Scan for the cell matching the given text and deliver its [x, y] coordinate at center. 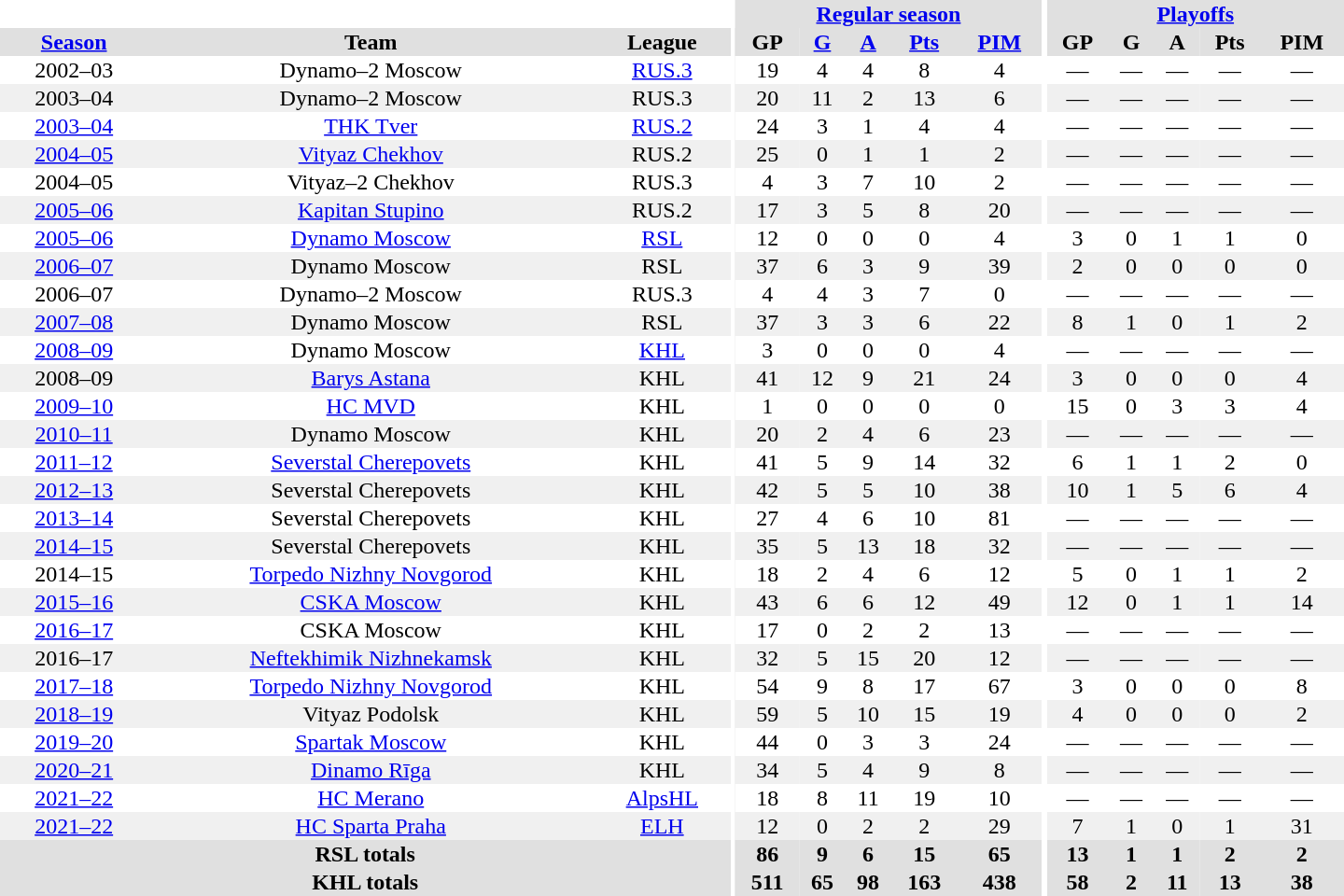
39 [1000, 266]
511 [767, 882]
23 [1000, 434]
2018–19 [74, 714]
29 [1000, 826]
Vityaz–2 Chekhov [371, 182]
2015–16 [74, 602]
Team [371, 42]
ELH [662, 826]
Playoffs [1195, 14]
2012–13 [74, 490]
81 [1000, 518]
HC Sparta Praha [371, 826]
Vityaz Podolsk [371, 714]
League [662, 42]
42 [767, 490]
RSL totals [365, 854]
59 [767, 714]
2010–11 [74, 434]
54 [767, 686]
Barys Astana [371, 378]
86 [767, 854]
2019–20 [74, 742]
31 [1301, 826]
21 [924, 378]
AlpsHL [662, 798]
49 [1000, 602]
438 [1000, 882]
25 [767, 154]
58 [1077, 882]
2009–10 [74, 406]
43 [767, 602]
67 [1000, 686]
Season [74, 42]
98 [868, 882]
Regular season [889, 14]
22 [1000, 322]
2013–14 [74, 518]
2002–03 [74, 70]
HC Merano [371, 798]
Vityaz Chekhov [371, 154]
Dinamo Rīga [371, 770]
THK Tver [371, 126]
Spartak Moscow [371, 742]
2007–08 [74, 322]
Kapitan Stupino [371, 210]
35 [767, 546]
2020–21 [74, 770]
2011–12 [74, 462]
34 [767, 770]
44 [767, 742]
163 [924, 882]
Neftekhimik Nizhnekamsk [371, 658]
KHL totals [365, 882]
HC MVD [371, 406]
27 [767, 518]
2017–18 [74, 686]
